Identify which cell holds the provided text, then report its (x, y) central coordinate. 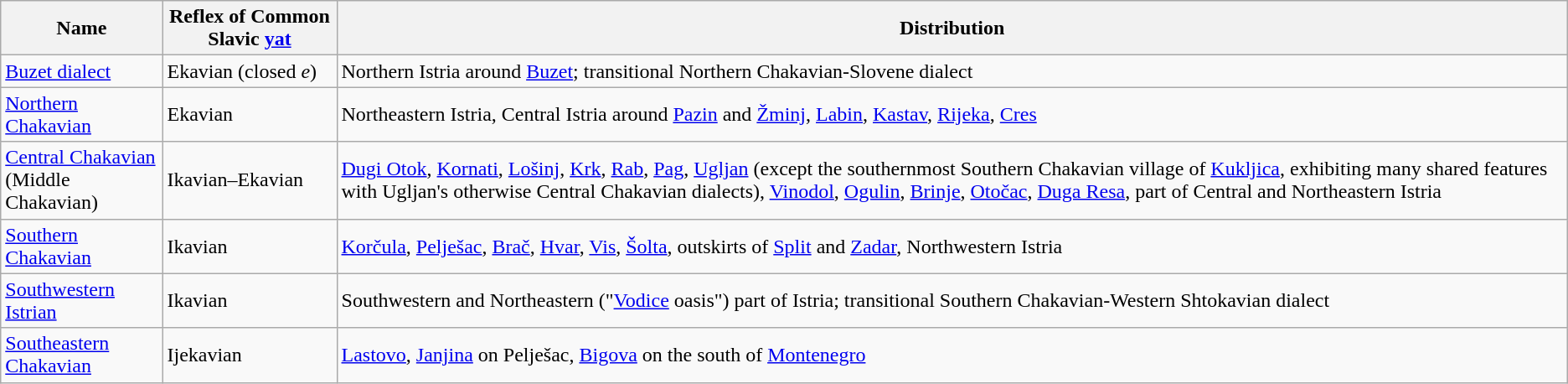
Distribution (952, 29)
Central Chakavian(Middle Chakavian) (82, 180)
Reflex of Common Slavic yat (250, 29)
Southern Chakavian (82, 246)
Northeastern Istria, Central Istria around Pazin and Žminj, Labin, Kastav, Rijeka, Cres (952, 114)
Northern Istria around Buzet; transitional Northern Chakavian-Slovene dialect (952, 71)
Ekavian (250, 114)
Lastovo, Janjina on Pelješac, Bigova on the south of Montenegro (952, 355)
Ikavian–Ekavian (250, 180)
Name (82, 29)
Northern Chakavian (82, 114)
Southeastern Chakavian (82, 355)
Ekavian (closed e) (250, 71)
Southwestern and Northeastern ("Vodice oasis") part of Istria; transitional Southern Chakavian-Western Shtokavian dialect (952, 300)
Korčula, Pelješac, Brač, Hvar, Vis, Šolta, outskirts of Split and Zadar, Northwestern Istria (952, 246)
Buzet dialect (82, 71)
Ijekavian (250, 355)
Southwestern Istrian (82, 300)
